Provide the (X, Y) coordinate of the cell's center where the given text is located.  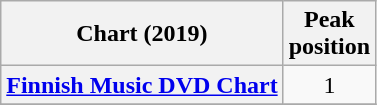
Chart (2019) (142, 34)
Peakposition (329, 34)
1 (329, 85)
Finnish Music DVD Chart (142, 85)
